Determine the [x, y] coordinate at the center of the cell enclosing the given text.  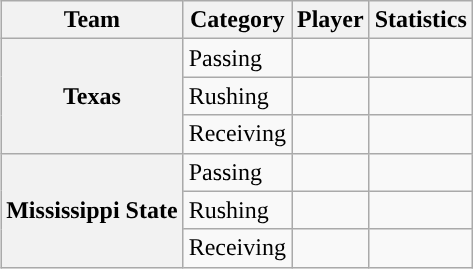
Texas [92, 96]
Player [331, 20]
Category [237, 20]
Team [92, 20]
Statistics [420, 20]
Mississippi State [92, 210]
